Pinpoint the cell where the given text exists, returning its [x, y] midpoint coordinate. 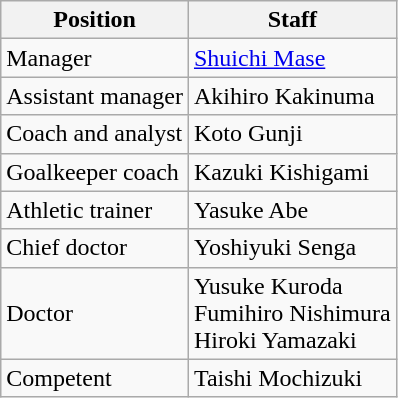
Akihiro Kakinuma [292, 96]
Chief doctor [95, 248]
Yasuke Abe [292, 210]
Yusuke Kuroda Fumihiro Nishimura Hiroki Yamazaki [292, 313]
Doctor [95, 313]
Competent [95, 378]
Kazuki Kishigami [292, 172]
Position [95, 20]
Manager [95, 58]
Athletic trainer [95, 210]
Goalkeeper coach [95, 172]
Staff [292, 20]
Shuichi Mase [292, 58]
Taishi Mochizuki [292, 378]
Yoshiyuki Senga [292, 248]
Coach and analyst [95, 134]
Assistant manager [95, 96]
Koto Gunji [292, 134]
